Search for the cell housing the specified text and yield its [x, y] center coordinate. 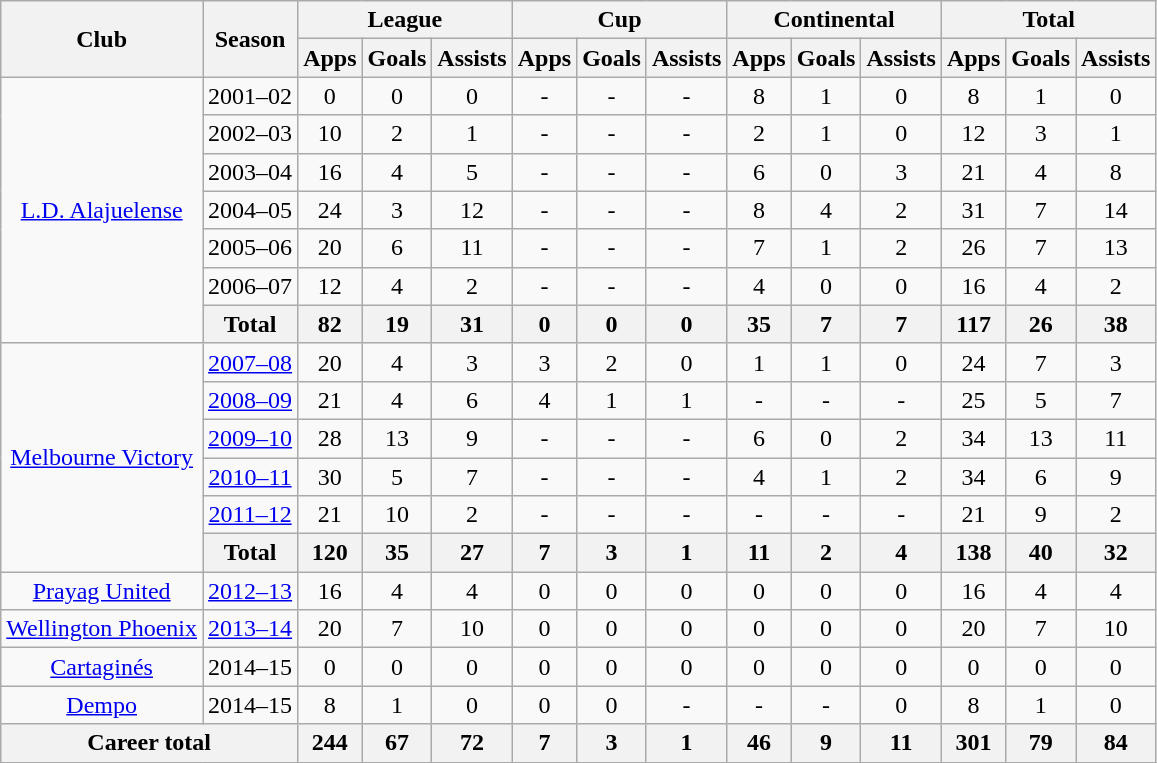
Dempo [102, 705]
38 [1116, 324]
L.D. Alajuelense [102, 210]
28 [330, 438]
League [406, 20]
Career total [150, 743]
72 [472, 743]
Continental [834, 20]
82 [330, 324]
32 [1116, 553]
Cartaginés [102, 667]
67 [397, 743]
2008–09 [250, 400]
2009–10 [250, 438]
Cup [620, 20]
2002–03 [250, 134]
138 [973, 553]
40 [1041, 553]
2007–08 [250, 362]
Melbourne Victory [102, 457]
27 [472, 553]
19 [397, 324]
120 [330, 553]
2011–12 [250, 515]
Season [250, 39]
2004–05 [250, 210]
84 [1116, 743]
14 [1116, 210]
Prayag United [102, 591]
244 [330, 743]
Club [102, 39]
2001–02 [250, 96]
301 [973, 743]
25 [973, 400]
2003–04 [250, 172]
Wellington Phoenix [102, 629]
46 [759, 743]
2013–14 [250, 629]
2006–07 [250, 286]
79 [1041, 743]
2010–11 [250, 477]
30 [330, 477]
117 [973, 324]
2012–13 [250, 591]
2005–06 [250, 248]
